Capture the cell that displays the provided text and extract its [X, Y] central coordinate. 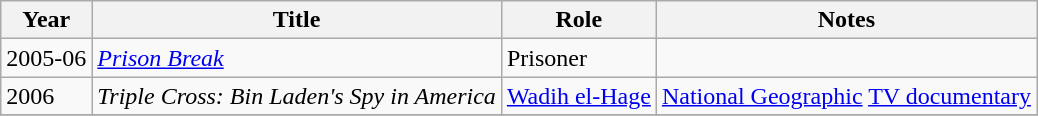
National Geographic TV documentary [846, 96]
Year [46, 20]
Role [578, 20]
Prisoner [578, 58]
2005-06 [46, 58]
Prison Break [297, 58]
Title [297, 20]
Triple Cross: Bin Laden's Spy in America [297, 96]
2006 [46, 96]
Notes [846, 20]
Wadih el-Hage [578, 96]
